Detect which cell encompasses the target text, then output its [X, Y] center coordinate. 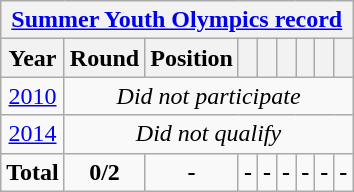
Did not qualify [208, 134]
0/2 [104, 172]
Total [33, 172]
2010 [33, 96]
Summer Youth Olympics record [177, 20]
2014 [33, 134]
Round [104, 58]
Year [33, 58]
Did not participate [208, 96]
Position [192, 58]
